Capture the cell that displays the provided text and extract its (x, y) central coordinate. 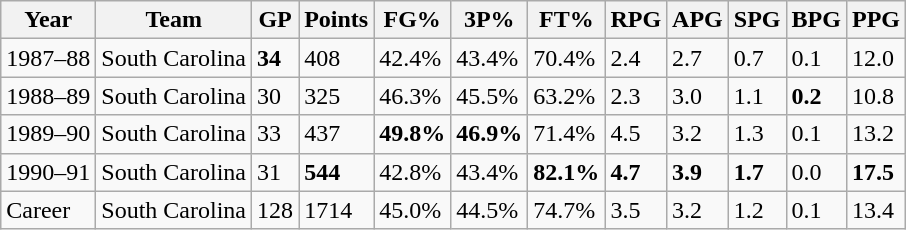
44.5% (490, 210)
GP (276, 20)
1714 (336, 210)
34 (276, 58)
0.7 (757, 58)
1.3 (757, 134)
71.4% (566, 134)
544 (336, 172)
13.4 (876, 210)
1990–91 (48, 172)
46.3% (412, 96)
0.0 (816, 172)
3.9 (698, 172)
APG (698, 20)
31 (276, 172)
2.4 (636, 58)
49.8% (412, 134)
Career (48, 210)
82.1% (566, 172)
1.1 (757, 96)
128 (276, 210)
4.5 (636, 134)
FG% (412, 20)
RPG (636, 20)
0.2 (816, 96)
437 (336, 134)
2.3 (636, 96)
10.8 (876, 96)
1989–90 (48, 134)
Year (48, 20)
3.5 (636, 210)
4.7 (636, 172)
17.5 (876, 172)
45.0% (412, 210)
1988–89 (48, 96)
3P% (490, 20)
1.7 (757, 172)
PPG (876, 20)
33 (276, 134)
45.5% (490, 96)
46.9% (490, 134)
1.2 (757, 210)
408 (336, 58)
74.7% (566, 210)
FT% (566, 20)
30 (276, 96)
SPG (757, 20)
1987–88 (48, 58)
Team (174, 20)
42.4% (412, 58)
63.2% (566, 96)
3.0 (698, 96)
2.7 (698, 58)
13.2 (876, 134)
42.8% (412, 172)
Points (336, 20)
325 (336, 96)
12.0 (876, 58)
BPG (816, 20)
70.4% (566, 58)
